From the cell containing the given text, extract its center point as (X, Y) coordinate. 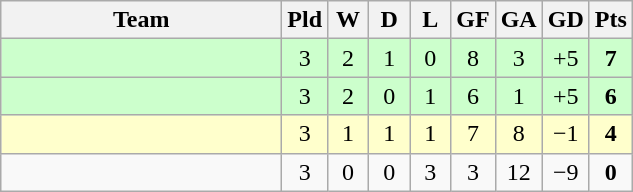
12 (518, 172)
D (390, 20)
GD (566, 20)
GA (518, 20)
Pts (610, 20)
GF (473, 20)
−9 (566, 172)
Pld (305, 20)
W (348, 20)
−1 (566, 134)
L (430, 20)
Team (142, 20)
4 (610, 134)
